Provide the (x, y) coordinate of the cell's center where the given text is located.  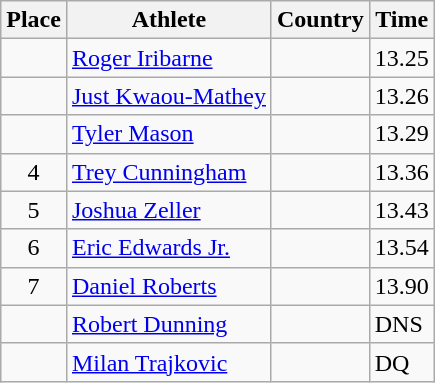
Robert Dunning (168, 324)
Trey Cunningham (168, 172)
13.54 (402, 248)
4 (34, 172)
5 (34, 210)
13.43 (402, 210)
13.36 (402, 172)
13.90 (402, 286)
Roger Iribarne (168, 58)
Athlete (168, 20)
13.29 (402, 134)
Eric Edwards Jr. (168, 248)
13.25 (402, 58)
DNS (402, 324)
Joshua Zeller (168, 210)
6 (34, 248)
Just Kwaou-Mathey (168, 96)
Country (320, 20)
Time (402, 20)
Milan Trajkovic (168, 362)
Daniel Roberts (168, 286)
Tyler Mason (168, 134)
Place (34, 20)
DQ (402, 362)
7 (34, 286)
13.26 (402, 96)
